Find where the given text appears and provide that cell's center as (X, Y) coordinate. 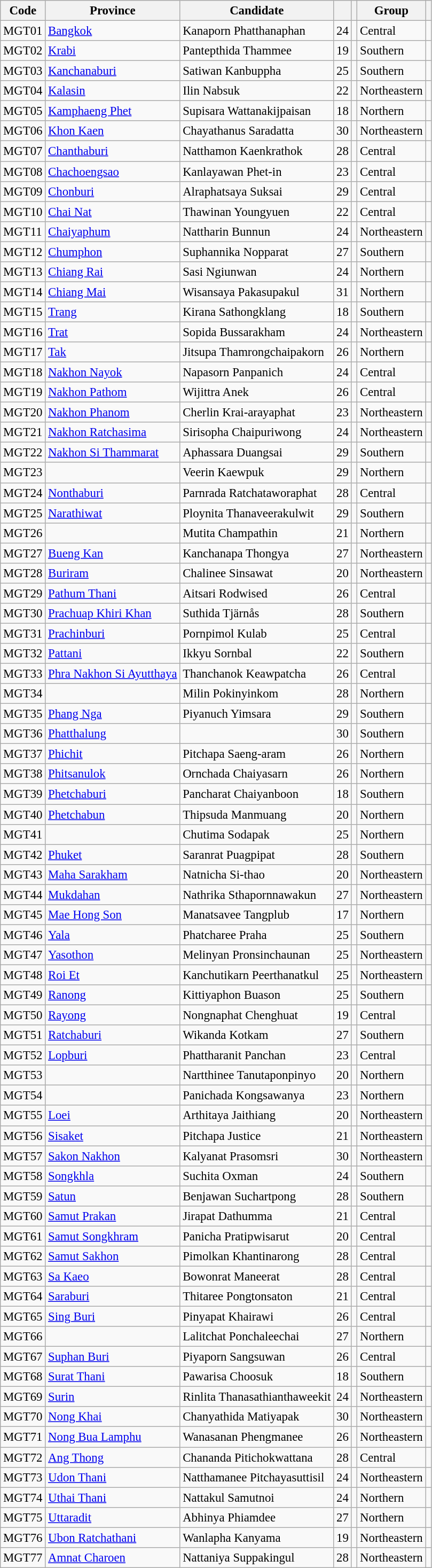
Nattakul Samutnoi (257, 1497)
MGT20 (23, 413)
Phuket (113, 855)
MGT57 (23, 1156)
MGT45 (23, 915)
Jitsupa Thamrongchaipakorn (257, 352)
Aphassara Duangsai (257, 453)
MGT07 (23, 151)
MGT56 (23, 1136)
Chai Nat (113, 212)
Satun (113, 1196)
MGT08 (23, 172)
MGT38 (23, 774)
MGT64 (23, 1297)
MGT71 (23, 1437)
Surat Thani (113, 1377)
Surin (113, 1397)
Sirisopha Chaipuriwong (257, 432)
Kanchanaburi (113, 71)
Phattharanit Panchan (257, 1055)
Kittiyaphon Buason (257, 995)
MGT24 (23, 493)
Phetchaburi (113, 794)
Roi Et (113, 975)
MGT47 (23, 955)
Thanchanok Keawpatcha (257, 674)
Chonburi (113, 191)
Trat (113, 332)
MGT67 (23, 1357)
Natnicha Si-thao (257, 874)
Phra Nakhon Si Ayutthaya (113, 674)
MGT75 (23, 1517)
Phatcharee Praha (257, 935)
Phang Nga (113, 714)
Thipsuda Manmuang (257, 814)
MGT27 (23, 553)
Pattani (113, 654)
Panicha Pratipwisarut (257, 1236)
Pitchapa Saeng-aram (257, 754)
MGT61 (23, 1236)
Code (23, 11)
MGT32 (23, 654)
Suphan Buri (113, 1357)
Phichit (113, 754)
Alraphatsaya Suksai (257, 191)
31 (343, 292)
Pathum Thani (113, 593)
Napasorn Panpanich (257, 372)
Pancharat Chaiyanboon (257, 794)
Bangkok (113, 31)
17 (343, 915)
Supisara Wattanakijpaisan (257, 111)
MGT37 (23, 754)
Thitaree Pongtonsaton (257, 1297)
Chutima Sodapak (257, 834)
MGT05 (23, 111)
Kanaporn Phatthanaphan (257, 31)
MGT51 (23, 1035)
Manatsavee Tangplub (257, 915)
Kanchanapa Thongya (257, 553)
Lopburi (113, 1055)
MGT22 (23, 453)
MGT34 (23, 694)
Kirana Sathongklang (257, 312)
MGT65 (23, 1317)
Piyaporn Sangsuwan (257, 1357)
Group (391, 11)
Phatthalung (113, 734)
Ilin Nabsuk (257, 91)
MGT72 (23, 1457)
Udon Thani (113, 1477)
Nong Khai (113, 1417)
Arthitaya Jaithiang (257, 1116)
MGT28 (23, 573)
MGT33 (23, 674)
Ranong (113, 995)
MGT21 (23, 432)
Milin Pokinyinkom (257, 694)
Pimolkan Khantinarong (257, 1256)
MGT25 (23, 513)
Ratchaburi (113, 1035)
Veerin Kaewpuk (257, 473)
MGT19 (23, 392)
Maha Sarakham (113, 874)
Pinyapat Khairawi (257, 1317)
Sing Buri (113, 1317)
Wanasanan Phengmanee (257, 1437)
Sa Kaeo (113, 1276)
Chananda Pitichokwattana (257, 1457)
Wisansaya Pakasupakul (257, 292)
Narathiwat (113, 513)
MGT06 (23, 131)
MGT02 (23, 51)
Amnat Charoen (113, 1558)
MGT26 (23, 533)
Nartthinee Tanutaponpinyo (257, 1075)
Pitchapa Justice (257, 1136)
Nakhon Si Thammarat (113, 453)
Nattharin Bunnun (257, 231)
MGT70 (23, 1417)
Wijittra Anek (257, 392)
Samut Songkhram (113, 1236)
Ang Thong (113, 1457)
Saranrat Puagpipat (257, 855)
MGT12 (23, 252)
Samut Sakhon (113, 1256)
Uttaradit (113, 1517)
Nakhon Nayok (113, 372)
Parnrada Ratchataworaphat (257, 493)
MGT46 (23, 935)
Yala (113, 935)
Jirapat Dathumma (257, 1216)
Chiang Rai (113, 272)
Khon Kaen (113, 131)
Kalasin (113, 91)
MGT09 (23, 191)
Wanlapha Kanyama (257, 1538)
Sasi Ngiunwan (257, 272)
MGT42 (23, 855)
MGT36 (23, 734)
Trang (113, 312)
Nakhon Phanom (113, 413)
MGT74 (23, 1497)
Phitsanulok (113, 774)
Panichada Kongsawanya (257, 1096)
MGT16 (23, 332)
Mutita Champathin (257, 533)
Chalinee Sinsawat (257, 573)
MGT04 (23, 91)
Prachinburi (113, 633)
Suphannika Nopparat (257, 252)
Chaiyaphum (113, 231)
Benjawan Suchartpong (257, 1196)
Chachoengsao (113, 172)
Nonthaburi (113, 493)
MGT48 (23, 975)
MGT59 (23, 1196)
Yasothon (113, 955)
Natthamanee Pitchayasuttisil (257, 1477)
Uthai Thani (113, 1497)
Chayathanus Saradatta (257, 131)
Melinyan Pronsinchaunan (257, 955)
Loei (113, 1116)
MGT11 (23, 231)
Pornpimol Kulab (257, 633)
MGT54 (23, 1096)
MGT55 (23, 1116)
MGT40 (23, 814)
Cherlin Krai-arayaphat (257, 413)
Chumphon (113, 252)
MGT15 (23, 312)
MGT14 (23, 292)
Songkhla (113, 1176)
Nongnaphat Chenghuat (257, 1015)
Nattaniya Suppakingul (257, 1558)
Rinlita Thanasathianthaweekit (257, 1397)
MGT52 (23, 1055)
Ornchada Chaiyasarn (257, 774)
Buriram (113, 573)
Tak (113, 352)
Chanthaburi (113, 151)
Bowonrat Maneerat (257, 1276)
Wikanda Kotkam (257, 1035)
Candidate (257, 11)
Kalyanat Prasomsri (257, 1156)
Satiwan Kanbuppha (257, 71)
Saraburi (113, 1297)
MGT17 (23, 352)
Nathrika Sthapornnawakun (257, 895)
MGT03 (23, 71)
Kamphaeng Phet (113, 111)
Lalitchat Ponchaleechai (257, 1337)
Chiang Mai (113, 292)
Sakon Nakhon (113, 1156)
MGT35 (23, 714)
MGT23 (23, 473)
Krabi (113, 51)
Pantepthida Thammee (257, 51)
Natthamon Kaenkrathok (257, 151)
Nong Bua Lamphu (113, 1437)
MGT29 (23, 593)
Suthida Tjärnås (257, 614)
Kanlayawan Phet-in (257, 172)
Ploynita Thanaveerakulwit (257, 513)
Samut Prakan (113, 1216)
Aitsari Rodwised (257, 593)
Abhinya Phiamdee (257, 1517)
MGT66 (23, 1337)
Suchita Oxman (257, 1176)
Piyanuch Yimsara (257, 714)
MGT43 (23, 874)
Phetchabun (113, 814)
Thawinan Youngyuen (257, 212)
MGT77 (23, 1558)
Bueng Kan (113, 553)
MGT44 (23, 895)
MGT39 (23, 794)
MGT10 (23, 212)
MGT73 (23, 1477)
MGT68 (23, 1377)
Prachuap Khiri Khan (113, 614)
MGT49 (23, 995)
MGT62 (23, 1256)
MGT13 (23, 272)
MGT60 (23, 1216)
MGT53 (23, 1075)
Province (113, 11)
MGT69 (23, 1397)
MGT50 (23, 1015)
Ikkyu Sornbal (257, 654)
Ubon Ratchathani (113, 1538)
MGT63 (23, 1276)
Mukdahan (113, 895)
MGT18 (23, 372)
Rayong (113, 1015)
Nakhon Pathom (113, 392)
Nakhon Ratchasima (113, 432)
MGT31 (23, 633)
Sisaket (113, 1136)
Chanyathida Matiyapak (257, 1417)
MGT58 (23, 1176)
MGT41 (23, 834)
Kanchutikarn Peerthanatkul (257, 975)
MGT30 (23, 614)
MGT01 (23, 31)
MGT76 (23, 1538)
Mae Hong Son (113, 915)
Pawarisa Choosuk (257, 1377)
Sopida Bussarakham (257, 332)
